Pinpoint the cell where the given text exists, returning its (x, y) midpoint coordinate. 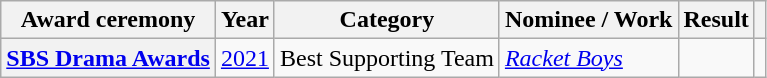
Year (244, 20)
Best Supporting Team (386, 58)
2021 (244, 58)
Nominee / Work (588, 20)
Award ceremony (108, 20)
SBS Drama Awards (108, 58)
Category (386, 20)
Racket Boys (588, 58)
Result (716, 20)
